Identify which cell holds the provided text, then report its (x, y) central coordinate. 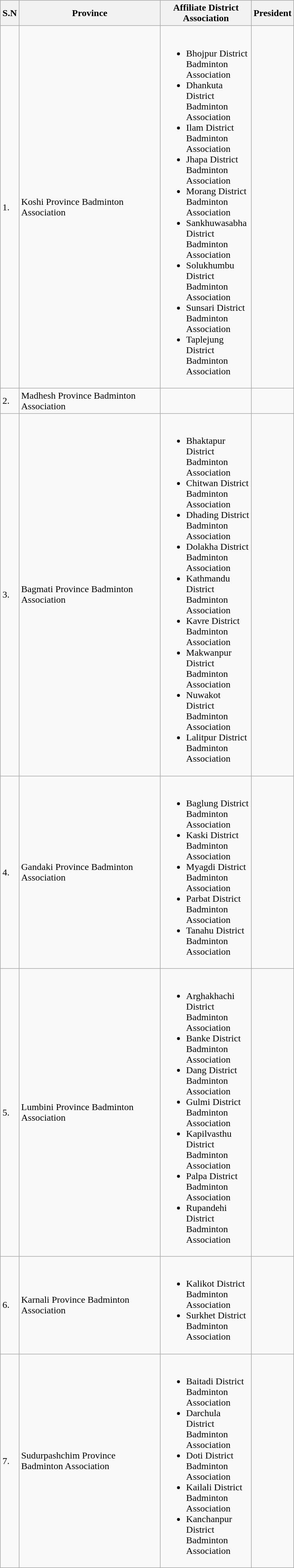
S.N (10, 13)
Kalikot District Badminton AssociationSurkhet District Badminton Association (206, 1305)
Gandaki Province Badminton Association (89, 872)
Sudurpashchim Province Badminton Association (89, 1460)
Province (89, 13)
4. (10, 872)
6. (10, 1305)
7. (10, 1460)
Madhesh Province Badminton Association (89, 401)
2. (10, 401)
Lumbini Province Badminton Association (89, 1112)
1. (10, 207)
5. (10, 1112)
Affiliate District Association (206, 13)
3. (10, 595)
Koshi Province Badminton Association (89, 207)
Karnali Province Badminton Association (89, 1305)
President (272, 13)
Bagmati Province Badminton Association (89, 595)
